Return [X, Y] of the center of cell containing provided text 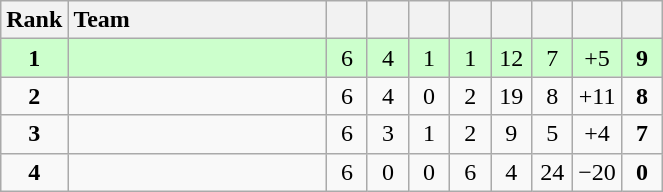
5 [552, 134]
19 [512, 96]
+4 [598, 134]
−20 [598, 172]
Team [198, 20]
Rank [34, 20]
24 [552, 172]
12 [512, 58]
+5 [598, 58]
+11 [598, 96]
